Capture the cell that displays the provided text and extract its [x, y] central coordinate. 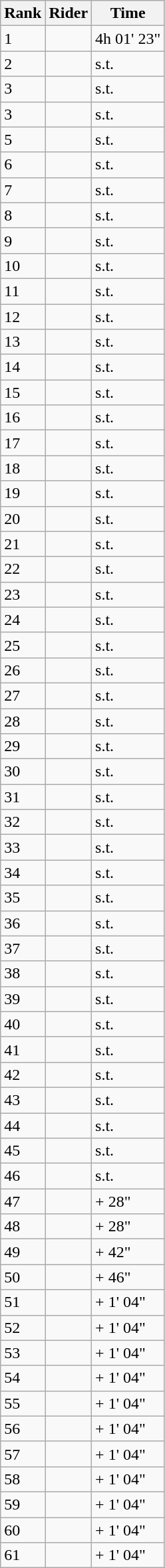
15 [23, 392]
56 [23, 1429]
23 [23, 594]
55 [23, 1403]
1 [23, 39]
10 [23, 266]
43 [23, 1100]
39 [23, 999]
35 [23, 898]
38 [23, 974]
32 [23, 822]
21 [23, 544]
40 [23, 1024]
28 [23, 721]
14 [23, 367]
8 [23, 215]
47 [23, 1201]
11 [23, 291]
58 [23, 1479]
18 [23, 468]
33 [23, 847]
57 [23, 1454]
31 [23, 797]
Rank [23, 13]
4h 01' 23" [128, 39]
61 [23, 1555]
34 [23, 873]
26 [23, 670]
22 [23, 569]
54 [23, 1378]
+ 42" [128, 1252]
17 [23, 443]
Time [128, 13]
48 [23, 1227]
44 [23, 1126]
7 [23, 190]
41 [23, 1049]
60 [23, 1529]
13 [23, 342]
20 [23, 519]
46 [23, 1176]
51 [23, 1302]
19 [23, 493]
45 [23, 1151]
52 [23, 1328]
5 [23, 139]
50 [23, 1277]
16 [23, 418]
49 [23, 1252]
42 [23, 1075]
Rider [69, 13]
+ 46" [128, 1277]
30 [23, 772]
24 [23, 620]
53 [23, 1353]
9 [23, 240]
27 [23, 695]
12 [23, 317]
6 [23, 165]
37 [23, 948]
59 [23, 1504]
25 [23, 645]
29 [23, 746]
36 [23, 923]
2 [23, 64]
